Scan for the cell matching the given text and deliver its [x, y] coordinate at center. 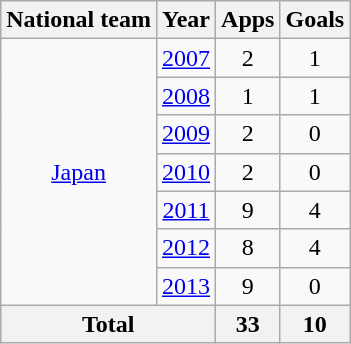
2012 [186, 248]
8 [248, 248]
10 [315, 324]
Apps [248, 20]
2011 [186, 210]
Goals [315, 20]
2010 [186, 172]
Japan [79, 172]
2013 [186, 286]
Year [186, 20]
National team [79, 20]
2008 [186, 96]
2007 [186, 58]
Total [108, 324]
2009 [186, 134]
33 [248, 324]
